Return (x, y) of the center of cell containing provided text 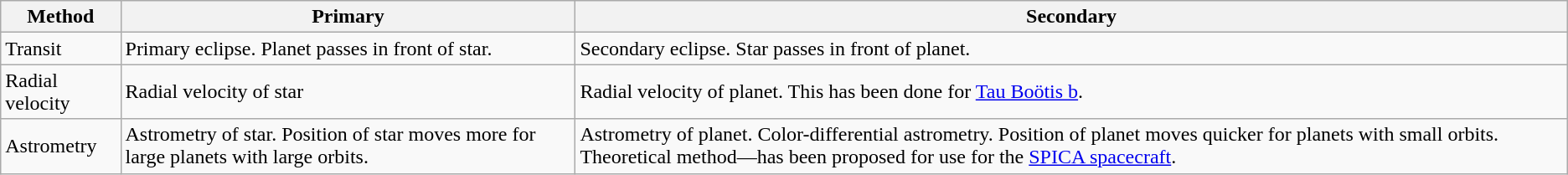
Primary (348, 17)
Secondary (1071, 17)
Primary eclipse. Planet passes in front of star. (348, 49)
Radial velocity of star (348, 92)
Transit (60, 49)
Radial velocity of planet. This has been done for Tau Boötis b. (1071, 92)
Secondary eclipse. Star passes in front of planet. (1071, 49)
Radial velocity (60, 92)
Method (60, 17)
Astrometry of star. Position of star moves more for large planets with large orbits. (348, 146)
Astrometry (60, 146)
